Output the [x, y] coordinate of the center of the cell containing the given text.  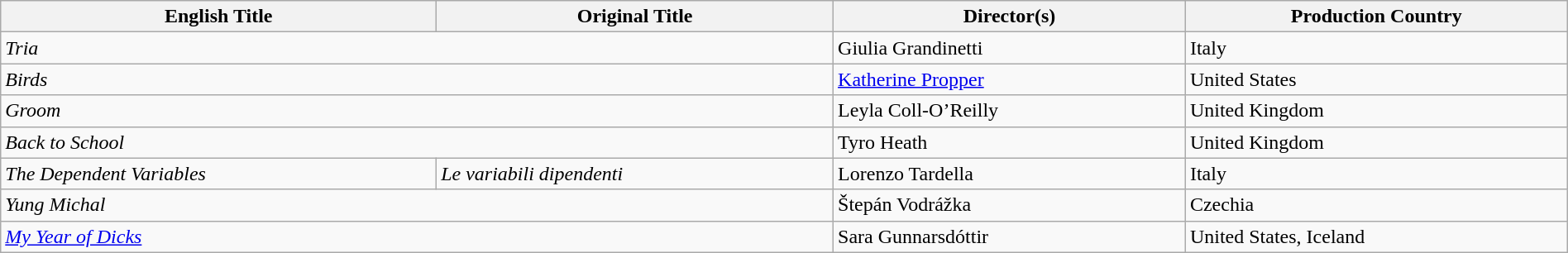
Le variabili dipendenti [635, 174]
Birds [417, 79]
Production Country [1376, 17]
The Dependent Variables [218, 174]
Tria [417, 48]
English Title [218, 17]
Štepán Vodrážka [1010, 205]
United States [1376, 79]
Sara Gunnarsdóttir [1010, 236]
Groom [417, 111]
Lorenzo Tardella [1010, 174]
Leyla Coll-O’Reilly [1010, 111]
Tyro Heath [1010, 142]
Katherine Propper [1010, 79]
Yung Michal [417, 205]
Czechia [1376, 205]
Giulia Grandinetti [1010, 48]
Director(s) [1010, 17]
United States, Iceland [1376, 236]
Back to School [417, 142]
My Year of Dicks [417, 236]
Original Title [635, 17]
